Capture the cell that displays the provided text and extract its (X, Y) central coordinate. 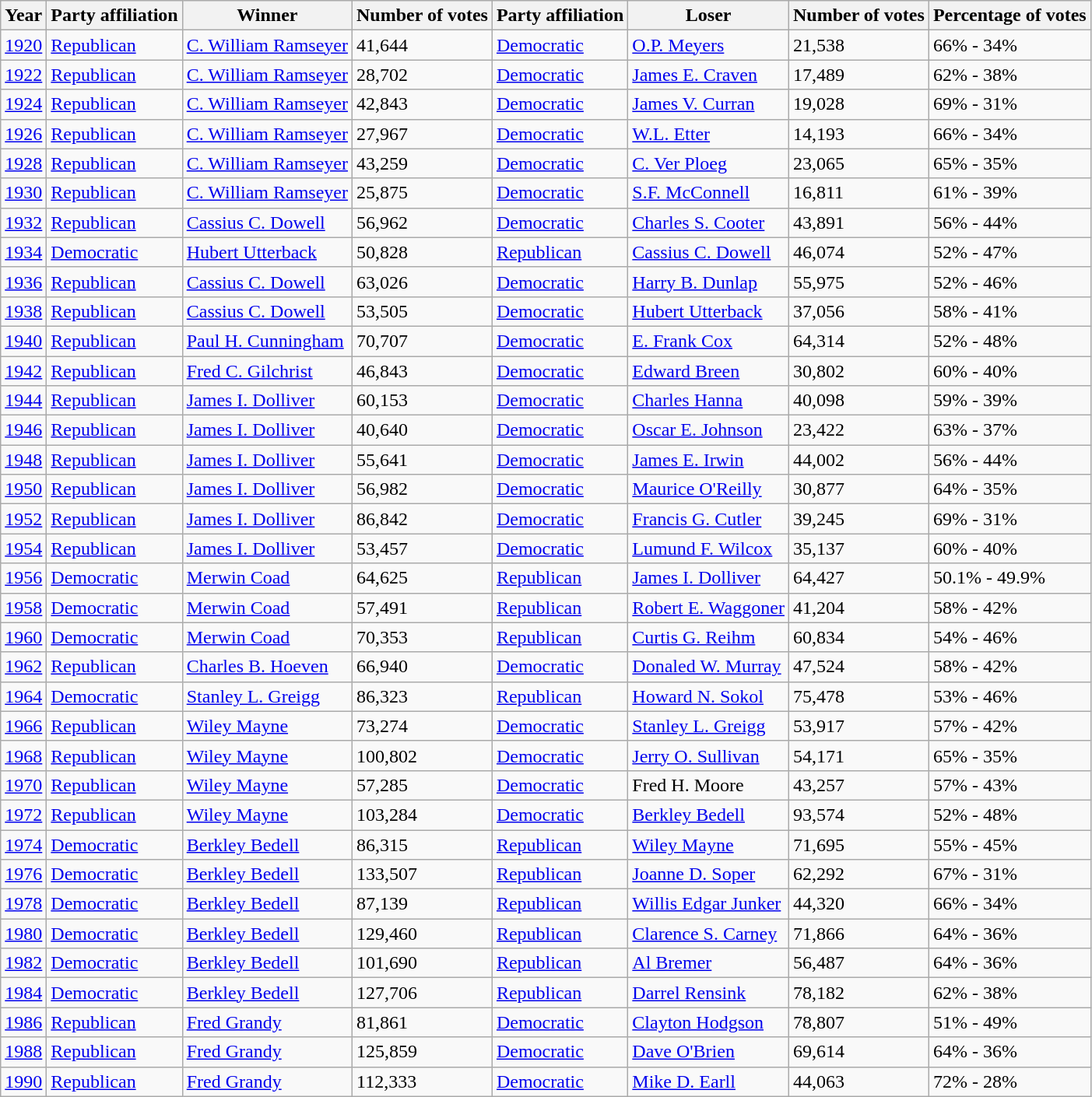
101,690 (422, 963)
69,614 (859, 1052)
1966 (23, 726)
58% - 41% (1009, 311)
Charles B. Hoeven (267, 667)
93,574 (859, 815)
Clayton Hodgson (708, 1022)
1934 (23, 252)
1986 (23, 1022)
35,137 (859, 548)
67% - 31% (1009, 874)
112,333 (422, 1081)
1964 (23, 696)
50,828 (422, 252)
1980 (23, 934)
71,866 (859, 934)
55,641 (422, 460)
40,640 (422, 430)
Robert E. Waggoner (708, 608)
57,491 (422, 608)
62,292 (859, 874)
1940 (23, 341)
53,457 (422, 548)
Maurice O'Reilly (708, 489)
61% - 39% (1009, 193)
25,875 (422, 193)
56,982 (422, 489)
75,478 (859, 696)
41,644 (422, 45)
James V. Curran (708, 104)
64,314 (859, 341)
Al Bremer (708, 963)
1922 (23, 75)
103,284 (422, 815)
Loser (708, 16)
1972 (23, 815)
43,257 (859, 785)
Dave O'Brien (708, 1052)
16,811 (859, 193)
55% - 45% (1009, 844)
56,962 (422, 223)
1962 (23, 667)
Winner (267, 16)
Year (23, 16)
1952 (23, 519)
53,917 (859, 726)
Darrel Rensink (708, 993)
52% - 47% (1009, 252)
O.P. Meyers (708, 45)
Lumund F. Wilcox (708, 548)
72% - 28% (1009, 1081)
1924 (23, 104)
James E. Irwin (708, 460)
56,487 (859, 963)
127,706 (422, 993)
1936 (23, 282)
Oscar E. Johnson (708, 430)
53% - 46% (1009, 696)
41,204 (859, 608)
Donaled W. Murray (708, 667)
54,171 (859, 755)
Charles Hanna (708, 401)
1944 (23, 401)
Paul H. Cunningham (267, 341)
1956 (23, 578)
53,505 (422, 311)
1920 (23, 45)
81,861 (422, 1022)
1948 (23, 460)
57% - 43% (1009, 785)
51% - 49% (1009, 1022)
40,098 (859, 401)
46,074 (859, 252)
Harry B. Dunlap (708, 282)
43,891 (859, 223)
125,859 (422, 1052)
Charles S. Cooter (708, 223)
46,843 (422, 371)
57,285 (422, 785)
C. Ver Ploeg (708, 163)
86,842 (422, 519)
Francis G. Cutler (708, 519)
28,702 (422, 75)
1954 (23, 548)
1978 (23, 904)
1982 (23, 963)
Fred C. Gilchrist (267, 371)
1930 (23, 193)
54% - 46% (1009, 637)
47,524 (859, 667)
1984 (23, 993)
1926 (23, 134)
1970 (23, 785)
1974 (23, 844)
63% - 37% (1009, 430)
S.F. McConnell (708, 193)
64,625 (422, 578)
43,259 (422, 163)
1990 (23, 1081)
44,063 (859, 1081)
60,834 (859, 637)
57% - 42% (1009, 726)
87,139 (422, 904)
1946 (23, 430)
W.L. Etter (708, 134)
66,940 (422, 667)
E. Frank Cox (708, 341)
64,427 (859, 578)
Willis Edgar Junker (708, 904)
30,802 (859, 371)
70,353 (422, 637)
Curtis G. Reihm (708, 637)
21,538 (859, 45)
27,967 (422, 134)
71,695 (859, 844)
73,274 (422, 726)
129,460 (422, 934)
44,002 (859, 460)
1928 (23, 163)
James E. Craven (708, 75)
59% - 39% (1009, 401)
42,843 (422, 104)
Mike D. Earll (708, 1081)
30,877 (859, 489)
1950 (23, 489)
1960 (23, 637)
86,323 (422, 696)
1988 (23, 1052)
39,245 (859, 519)
1968 (23, 755)
23,065 (859, 163)
14,193 (859, 134)
1938 (23, 311)
1932 (23, 223)
Clarence S. Carney (708, 934)
23,422 (859, 430)
63,026 (422, 282)
44,320 (859, 904)
Edward Breen (708, 371)
64% - 35% (1009, 489)
1976 (23, 874)
19,028 (859, 104)
17,489 (859, 75)
55,975 (859, 282)
1958 (23, 608)
50.1% - 49.9% (1009, 578)
78,807 (859, 1022)
70,707 (422, 341)
1942 (23, 371)
78,182 (859, 993)
52% - 46% (1009, 282)
Joanne D. Soper (708, 874)
86,315 (422, 844)
133,507 (422, 874)
Fred H. Moore (708, 785)
Jerry O. Sullivan (708, 755)
37,056 (859, 311)
60,153 (422, 401)
Howard N. Sokol (708, 696)
100,802 (422, 755)
Percentage of votes (1009, 16)
